For the text-containing cell, return its midpoint in (x, y) coordinate format. 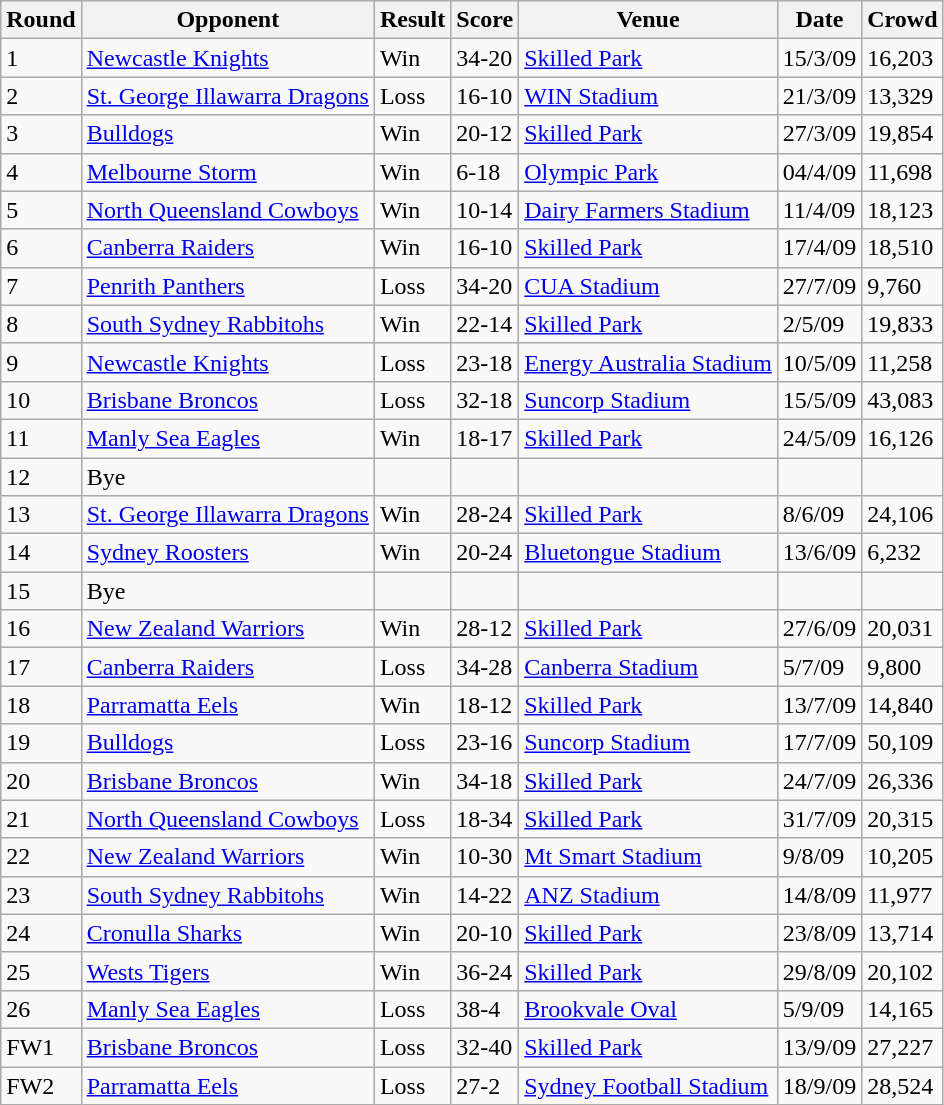
20,315 (902, 819)
25 (41, 971)
21/3/09 (819, 96)
27/6/09 (819, 629)
23/8/09 (819, 933)
ANZ Stadium (648, 895)
26,336 (902, 781)
13 (41, 515)
9/8/09 (819, 857)
22-14 (485, 324)
9 (41, 362)
15/5/09 (819, 400)
Crowd (902, 20)
10 (41, 400)
18 (41, 705)
10/5/09 (819, 362)
2 (41, 96)
27,227 (902, 1047)
FW2 (41, 1085)
19,854 (902, 134)
19,833 (902, 324)
20 (41, 781)
Wests Tigers (228, 971)
12 (41, 477)
23-18 (485, 362)
FW1 (41, 1047)
CUA Stadium (648, 286)
Cronulla Sharks (228, 933)
Venue (648, 20)
24,106 (902, 515)
9,800 (902, 667)
Sydney Roosters (228, 553)
23-16 (485, 743)
5/9/09 (819, 1009)
11,258 (902, 362)
32-18 (485, 400)
8 (41, 324)
6-18 (485, 172)
36-24 (485, 971)
19 (41, 743)
Penrith Panthers (228, 286)
13,329 (902, 96)
13,714 (902, 933)
Date (819, 20)
28-12 (485, 629)
18-12 (485, 705)
27/7/09 (819, 286)
16,203 (902, 58)
43,083 (902, 400)
Dairy Farmers Stadium (648, 210)
20-10 (485, 933)
23 (41, 895)
18,123 (902, 210)
16,126 (902, 438)
15 (41, 591)
20-12 (485, 134)
27/3/09 (819, 134)
5/7/09 (819, 667)
15/3/09 (819, 58)
Canberra Stadium (648, 667)
3 (41, 134)
10-30 (485, 857)
9,760 (902, 286)
18/9/09 (819, 1085)
27-2 (485, 1085)
10-14 (485, 210)
Olympic Park (648, 172)
11/4/09 (819, 210)
20,102 (902, 971)
5 (41, 210)
2/5/09 (819, 324)
11,977 (902, 895)
Round (41, 20)
14-22 (485, 895)
Bluetongue Stadium (648, 553)
28,524 (902, 1085)
22 (41, 857)
20,031 (902, 629)
13/6/09 (819, 553)
Melbourne Storm (228, 172)
Energy Australia Stadium (648, 362)
6,232 (902, 553)
Brookvale Oval (648, 1009)
13/9/09 (819, 1047)
14,165 (902, 1009)
24/5/09 (819, 438)
13/7/09 (819, 705)
10,205 (902, 857)
1 (41, 58)
Score (485, 20)
16 (41, 629)
04/4/09 (819, 172)
14/8/09 (819, 895)
38-4 (485, 1009)
14,840 (902, 705)
17/7/09 (819, 743)
18,510 (902, 248)
18-17 (485, 438)
28-24 (485, 515)
31/7/09 (819, 819)
Opponent (228, 20)
Mt Smart Stadium (648, 857)
Sydney Football Stadium (648, 1085)
24 (41, 933)
11,698 (902, 172)
24/7/09 (819, 781)
50,109 (902, 743)
32-40 (485, 1047)
Result (412, 20)
WIN Stadium (648, 96)
17 (41, 667)
4 (41, 172)
17/4/09 (819, 248)
34-18 (485, 781)
20-24 (485, 553)
11 (41, 438)
26 (41, 1009)
29/8/09 (819, 971)
21 (41, 819)
34-28 (485, 667)
7 (41, 286)
14 (41, 553)
8/6/09 (819, 515)
18-34 (485, 819)
6 (41, 248)
